Output the [X, Y] coordinate of the center of the cell containing the given text.  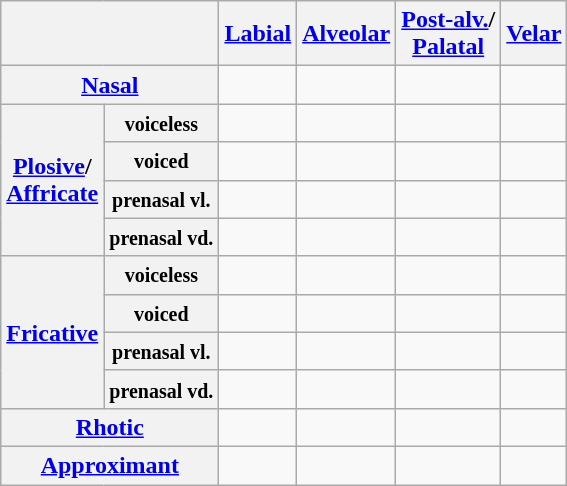
Fricative [52, 332]
Nasal [110, 85]
Post-alv./Palatal [448, 34]
Plosive/Affricate [52, 180]
Labial [258, 34]
Velar [534, 34]
Rhotic [110, 427]
Alveolar [346, 34]
Approximant [110, 465]
